Locate the cell with the specified text and output its (X, Y) center coordinate. 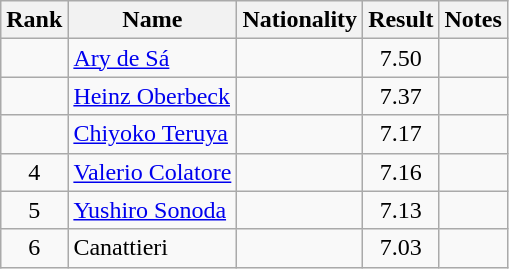
Nationality (300, 20)
7.03 (401, 248)
7.37 (401, 96)
Result (401, 20)
4 (34, 172)
7.16 (401, 172)
Heinz Oberbeck (152, 96)
Ary de Sá (152, 58)
7.13 (401, 210)
Valerio Colatore (152, 172)
Canattieri (152, 248)
7.17 (401, 134)
Rank (34, 20)
Notes (473, 20)
Chiyoko Teruya (152, 134)
7.50 (401, 58)
6 (34, 248)
5 (34, 210)
Yushiro Sonoda (152, 210)
Name (152, 20)
